For the text-containing cell, return its midpoint in [x, y] coordinate format. 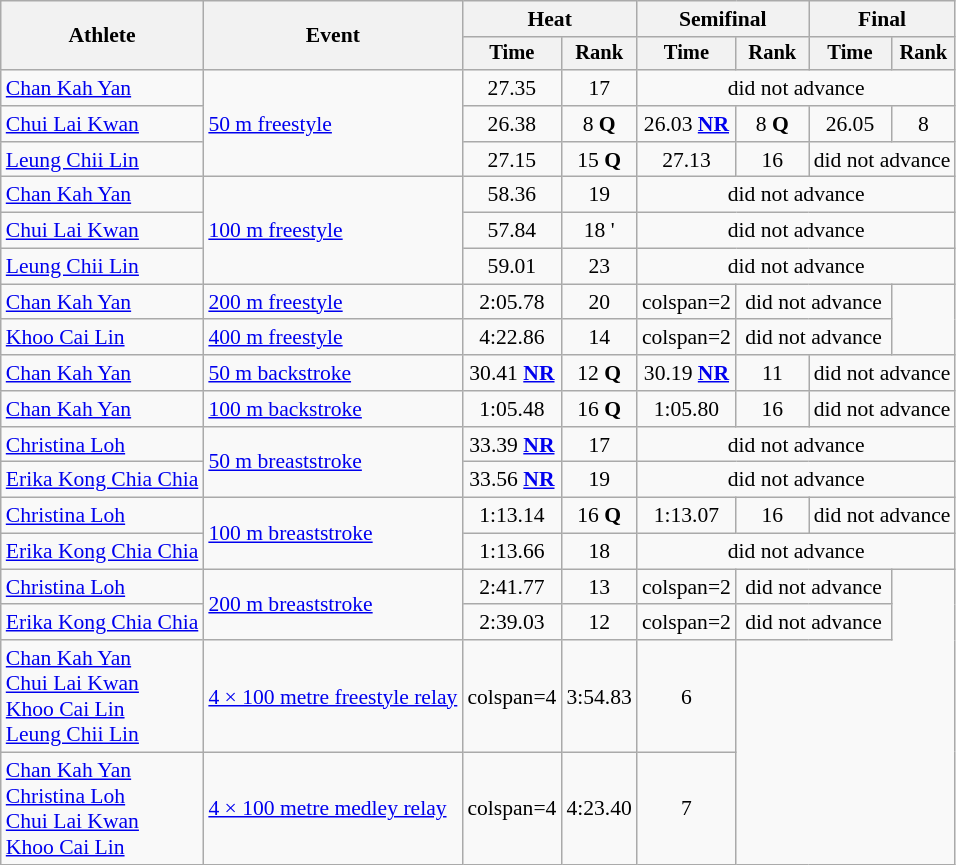
33.56 NR [512, 480]
12 Q [598, 373]
2:41.77 [512, 587]
200 m breaststroke [332, 604]
6 [686, 696]
1:05.80 [686, 409]
30.19 NR [686, 373]
20 [598, 302]
50 m backstroke [332, 373]
27.35 [512, 88]
7 [686, 809]
33.39 NR [512, 445]
27.15 [512, 160]
13 [598, 587]
Heat [550, 19]
1:05.48 [512, 409]
400 m freestyle [332, 338]
59.01 [512, 267]
8 [923, 124]
4 × 100 metre freestyle relay [332, 696]
3:54.83 [598, 696]
100 m backstroke [332, 409]
Event [332, 36]
1:13.07 [686, 516]
12 [598, 623]
Chan Kah YanChui Lai KwanKhoo Cai LinLeung Chii Lin [102, 696]
58.36 [512, 195]
4:22.86 [512, 338]
26.05 [850, 124]
4:23.40 [598, 809]
200 m freestyle [332, 302]
100 m breaststroke [332, 534]
26.38 [512, 124]
1:13.14 [512, 516]
50 m breaststroke [332, 462]
26.03 NR [686, 124]
57.84 [512, 231]
4 × 100 metre medley relay [332, 809]
15 Q [598, 160]
2:39.03 [512, 623]
2:05.78 [512, 302]
Semifinal [723, 19]
Chan Kah YanChristina LohChui Lai KwanKhoo Cai Lin [102, 809]
14 [598, 338]
50 m freestyle [332, 124]
11 [772, 373]
30.41 NR [512, 373]
Khoo Cai Lin [102, 338]
Final [882, 19]
100 m freestyle [332, 230]
Athlete [102, 36]
23 [598, 267]
1:13.66 [512, 552]
18 [598, 552]
27.13 [686, 160]
18 ' [598, 231]
